Detect which cell encompasses the target text, then output its [x, y] center coordinate. 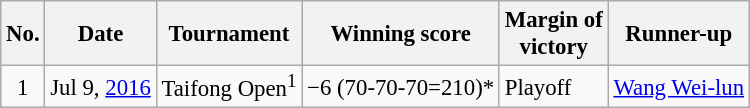
Margin ofvictory [554, 34]
Taifong Open1 [229, 87]
Runner-up [678, 34]
Tournament [229, 34]
−6 (70-70-70=210)* [401, 87]
Playoff [554, 87]
Jul 9, 2016 [100, 87]
No. [23, 34]
1 [23, 87]
Date [100, 34]
Winning score [401, 34]
Wang Wei-lun [678, 87]
